Determine the (x, y) coordinate at the center of the cell enclosing the given text.  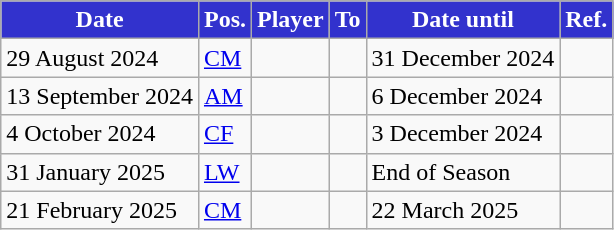
AM (224, 96)
22 March 2025 (463, 210)
3 December 2024 (463, 134)
6 December 2024 (463, 96)
Date (100, 20)
13 September 2024 (100, 96)
To (348, 20)
31 January 2025 (100, 172)
Pos. (224, 20)
End of Season (463, 172)
Date until (463, 20)
Ref. (586, 20)
LW (224, 172)
29 August 2024 (100, 58)
21 February 2025 (100, 210)
CF (224, 134)
31 December 2024 (463, 58)
4 October 2024 (100, 134)
Player (291, 20)
